Output the (x, y) coordinate of the center of the cell containing the given text.  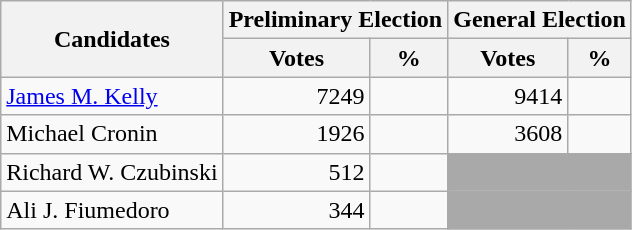
3608 (508, 134)
Michael Cronin (112, 134)
General Election (540, 20)
7249 (296, 96)
344 (296, 210)
James M. Kelly (112, 96)
Candidates (112, 39)
9414 (508, 96)
1926 (296, 134)
Richard W. Czubinski (112, 172)
Ali J. Fiumedoro (112, 210)
Preliminary Election (336, 20)
512 (296, 172)
